Pinpoint the cell where the given text exists, returning its [X, Y] midpoint coordinate. 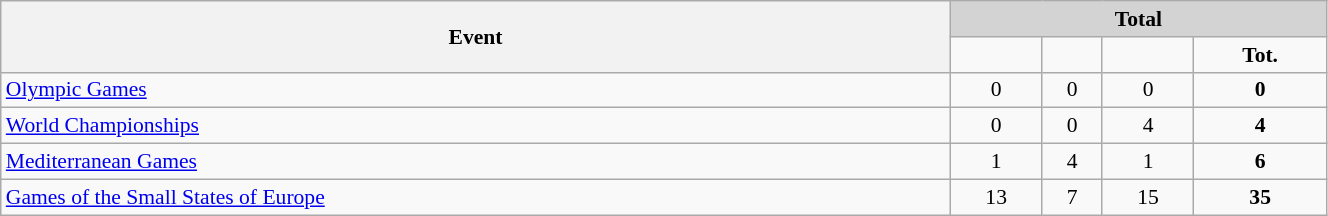
Mediterranean Games [476, 162]
7 [1072, 197]
Total [1138, 19]
6 [1260, 162]
15 [1148, 197]
35 [1260, 197]
Games of the Small States of Europe [476, 197]
World Championships [476, 126]
Event [476, 36]
13 [996, 197]
Tot. [1260, 55]
Olympic Games [476, 90]
